Search for the cell housing the specified text and yield its [X, Y] center coordinate. 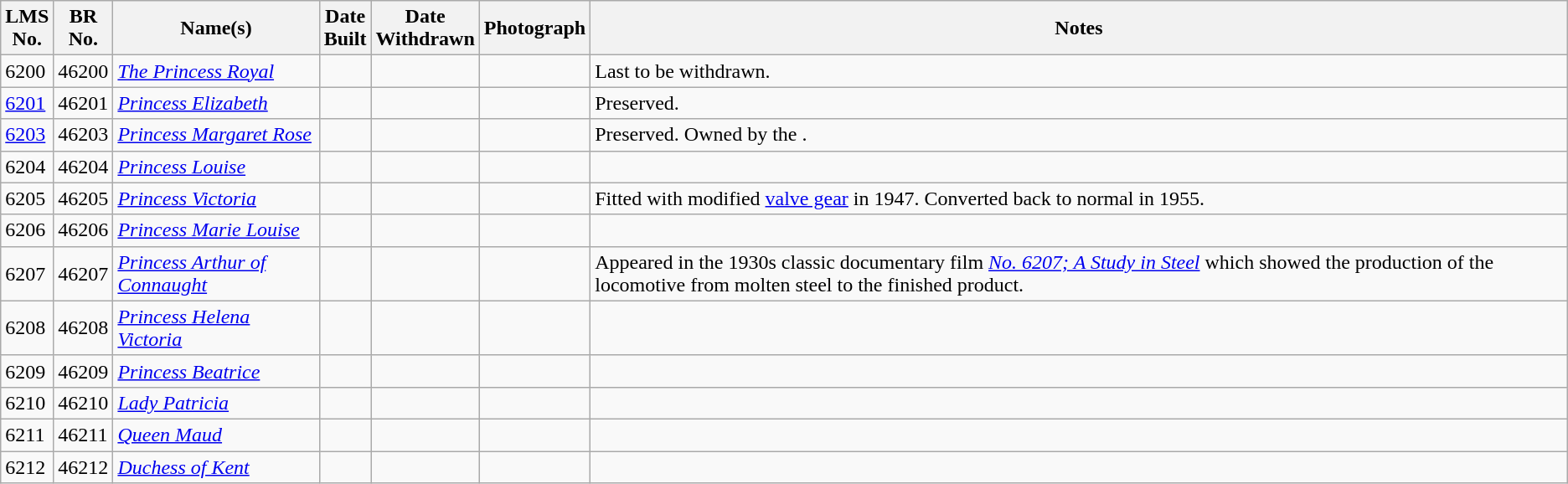
The Princess Royal [216, 71]
46212 [84, 466]
46208 [84, 328]
6205 [27, 198]
6211 [27, 435]
Name(s) [216, 28]
DateBuilt [345, 28]
Princess Margaret Rose [216, 135]
46201 [84, 103]
Princess Elizabeth [216, 103]
Princess Victoria [216, 198]
Princess Beatrice [216, 371]
DateWithdrawn [426, 28]
LMSNo. [27, 28]
6208 [27, 328]
46207 [84, 273]
6209 [27, 371]
46210 [84, 403]
46206 [84, 230]
6200 [27, 71]
46205 [84, 198]
6206 [27, 230]
Preserved. [1079, 103]
Duchess of Kent [216, 466]
Princess Louise [216, 167]
46203 [84, 135]
6207 [27, 273]
Preserved. Owned by the . [1079, 135]
Last to be withdrawn. [1079, 71]
6210 [27, 403]
Fitted with modified valve gear in 1947. Converted back to normal in 1955. [1079, 198]
BRNo. [84, 28]
Photograph [534, 28]
6203 [27, 135]
6204 [27, 167]
Queen Maud [216, 435]
Princess Arthur of Connaught [216, 273]
Lady Patricia [216, 403]
46211 [84, 435]
Notes [1079, 28]
46209 [84, 371]
46200 [84, 71]
46204 [84, 167]
6212 [27, 466]
Princess Helena Victoria [216, 328]
Princess Marie Louise [216, 230]
6201 [27, 103]
